Return the (X, Y) coordinate for the center point of the cell that contains the specified text.  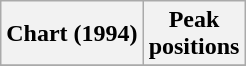
Chart (1994) (72, 34)
Peakpositions (194, 34)
